Return [X, Y] of the center of cell containing provided text 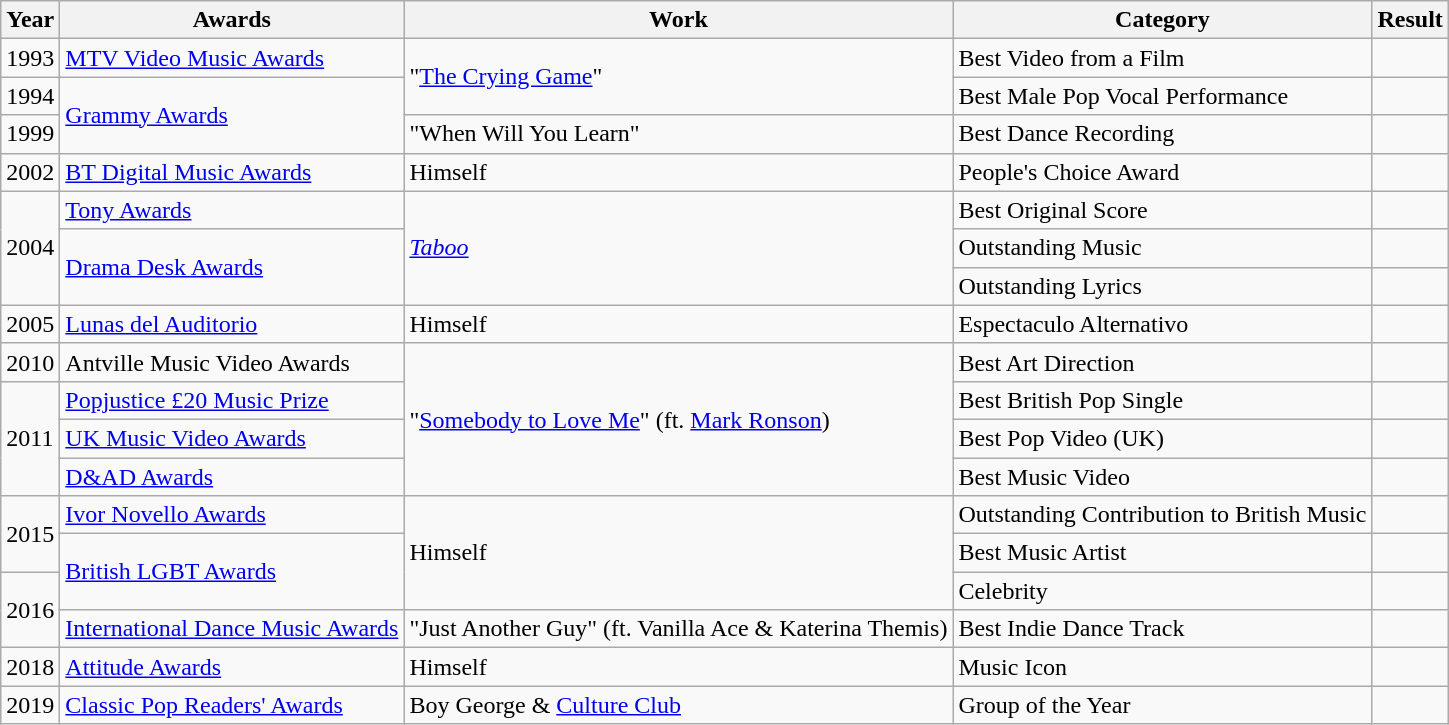
D&AD Awards [232, 477]
1993 [30, 58]
Best Art Direction [1162, 362]
Popjustice £20 Music Prize [232, 400]
Classic Pop Readers' Awards [232, 705]
Best Pop Video (UK) [1162, 438]
Work [678, 20]
International Dance Music Awards [232, 629]
MTV Video Music Awards [232, 58]
Result [1410, 20]
2002 [30, 172]
2010 [30, 362]
Best Dance Recording [1162, 134]
Outstanding Music [1162, 248]
2018 [30, 667]
Best Male Pop Vocal Performance [1162, 96]
Boy George & Culture Club [678, 705]
British LGBT Awards [232, 572]
1994 [30, 96]
2005 [30, 324]
Music Icon [1162, 667]
Best Original Score [1162, 210]
Group of the Year [1162, 705]
2019 [30, 705]
People's Choice Award [1162, 172]
Antville Music Video Awards [232, 362]
"Just Another Guy" (ft. Vanilla Ace & Katerina Themis) [678, 629]
"When Will You Learn" [678, 134]
Awards [232, 20]
Ivor Novello Awards [232, 515]
Attitude Awards [232, 667]
Grammy Awards [232, 115]
1999 [30, 134]
Espectaculo Alternativo [1162, 324]
Outstanding Contribution to British Music [1162, 515]
2016 [30, 610]
2015 [30, 534]
Taboo [678, 248]
Year [30, 20]
2011 [30, 438]
"The Crying Game" [678, 77]
Best British Pop Single [1162, 400]
2004 [30, 248]
Best Indie Dance Track [1162, 629]
Tony Awards [232, 210]
BT Digital Music Awards [232, 172]
Drama Desk Awards [232, 267]
Category [1162, 20]
Best Music Video [1162, 477]
Lunas del Auditorio [232, 324]
Best Music Artist [1162, 553]
"Somebody to Love Me" (ft. Mark Ronson) [678, 419]
Outstanding Lyrics [1162, 286]
UK Music Video Awards [232, 438]
Best Video from a Film [1162, 58]
Celebrity [1162, 591]
